Provide the (x, y) coordinate of the cell's center where the given text is located.  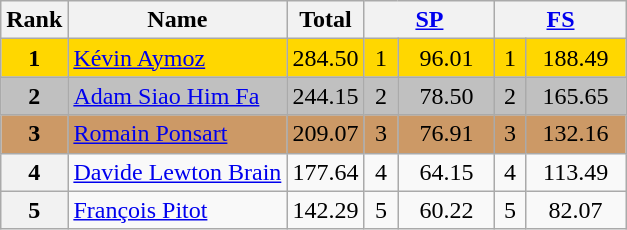
François Pitot (178, 210)
96.01 (446, 58)
Davide Lewton Brain (178, 172)
Total (326, 20)
Adam Siao Him Fa (178, 96)
284.50 (326, 58)
Kévin Aymoz (178, 58)
Romain Ponsart (178, 134)
Rank (34, 20)
132.16 (576, 134)
142.29 (326, 210)
FS (560, 20)
60.22 (446, 210)
82.07 (576, 210)
188.49 (576, 58)
64.15 (446, 172)
78.50 (446, 96)
113.49 (576, 172)
244.15 (326, 96)
Name (178, 20)
209.07 (326, 134)
76.91 (446, 134)
SP (430, 20)
165.65 (576, 96)
177.64 (326, 172)
